Provide the [X, Y] coordinate of the cell's center where the given text is located.  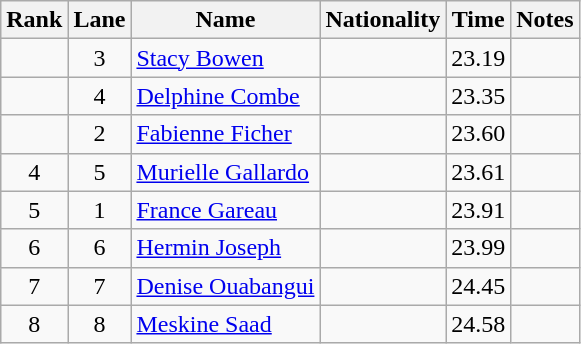
Nationality [383, 20]
23.35 [478, 96]
Delphine Combe [226, 96]
3 [100, 58]
23.19 [478, 58]
2 [100, 134]
Lane [100, 20]
Murielle Gallardo [226, 172]
23.61 [478, 172]
23.60 [478, 134]
Hermin Joseph [226, 248]
1 [100, 210]
Time [478, 20]
23.99 [478, 248]
23.91 [478, 210]
Notes [545, 20]
Denise Ouabangui [226, 286]
Name [226, 20]
24.58 [478, 324]
Meskine Saad [226, 324]
France Gareau [226, 210]
Fabienne Ficher [226, 134]
Stacy Bowen [226, 58]
Rank [34, 20]
24.45 [478, 286]
